Find where the given text appears and provide that cell's center as (X, Y) coordinate. 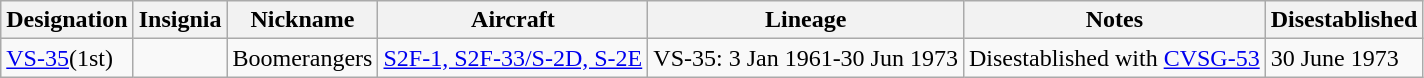
VS-35(1st) (67, 58)
Insignia (180, 20)
Aircraft (513, 20)
Notes (1114, 20)
Disestablished with CVSG-53 (1114, 58)
Boomerangers (302, 58)
Lineage (806, 20)
VS-35: 3 Jan 1961-30 Jun 1973 (806, 58)
Designation (67, 20)
Nickname (302, 20)
30 June 1973 (1344, 58)
Disestablished (1344, 20)
S2F-1, S2F-33/S-2D, S-2E (513, 58)
